Detect which cell encompasses the target text, then output its (x, y) center coordinate. 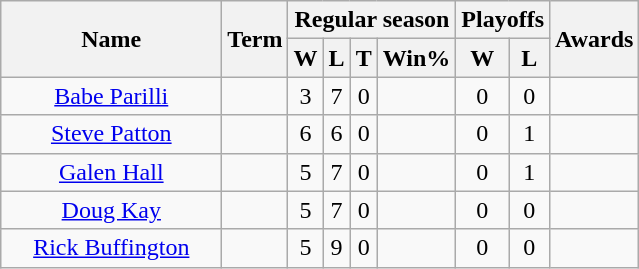
Babe Parilli (112, 96)
9 (336, 248)
Regular season (372, 20)
Term (255, 39)
Win% (416, 58)
Galen Hall (112, 172)
3 (306, 96)
Name (112, 39)
Awards (594, 39)
Playoffs (503, 20)
Doug Kay (112, 210)
Steve Patton (112, 134)
T (364, 58)
Rick Buffington (112, 248)
